Pinpoint the cell where the given text exists, returning its (x, y) midpoint coordinate. 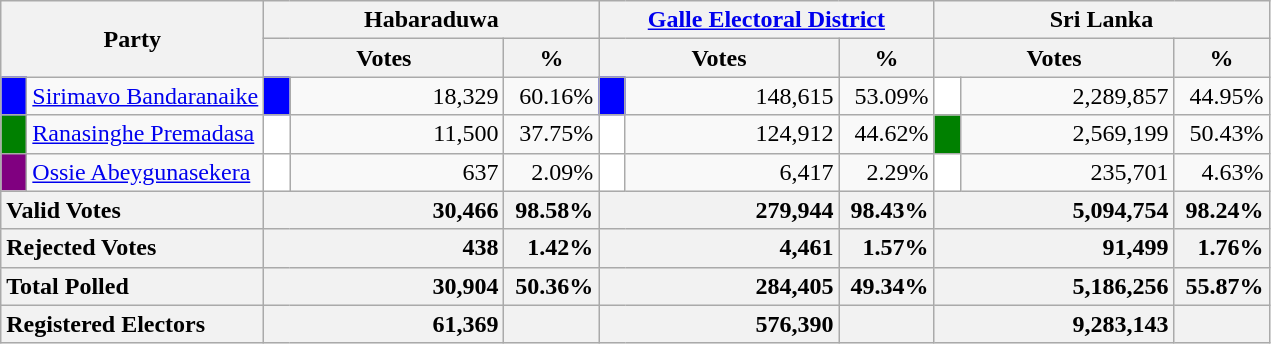
Galle Electoral District (766, 20)
Sirimavo Bandaranaike (146, 96)
11,500 (397, 134)
1.42% (552, 248)
61,369 (384, 324)
44.95% (1222, 96)
2,569,199 (1067, 134)
1.57% (886, 248)
9,283,143 (1054, 324)
49.34% (886, 286)
37.75% (552, 134)
50.36% (552, 286)
53.09% (886, 96)
98.58% (552, 210)
30,466 (384, 210)
Ranasinghe Premadasa (146, 134)
Sri Lanka (1102, 20)
Ossie Abeygunasekera (146, 172)
18,329 (397, 96)
60.16% (552, 96)
4.63% (1222, 172)
4,461 (719, 248)
Valid Votes (132, 210)
44.62% (886, 134)
2,289,857 (1067, 96)
55.87% (1222, 286)
124,912 (732, 134)
Registered Electors (132, 324)
2.29% (886, 172)
1.76% (1222, 248)
5,094,754 (1054, 210)
6,417 (732, 172)
438 (384, 248)
98.43% (886, 210)
Habaraduwa (432, 20)
30,904 (384, 286)
576,390 (719, 324)
91,499 (1054, 248)
148,615 (732, 96)
50.43% (1222, 134)
Rejected Votes (132, 248)
5,186,256 (1054, 286)
284,405 (719, 286)
98.24% (1222, 210)
235,701 (1067, 172)
Party (132, 39)
Total Polled (132, 286)
637 (397, 172)
2.09% (552, 172)
279,944 (719, 210)
